Determine the [X, Y] coordinate at the center of the cell enclosing the given text.  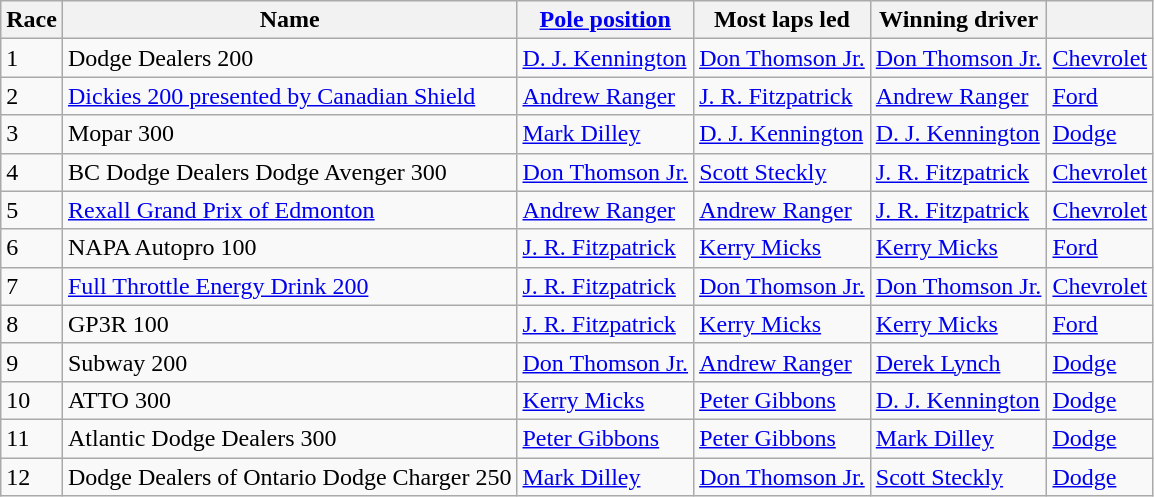
9 [32, 362]
Pole position [606, 20]
5 [32, 210]
Dickies 200 presented by Canadian Shield [289, 96]
Atlantic Dodge Dealers 300 [289, 438]
2 [32, 96]
GP3R 100 [289, 324]
Race [32, 20]
4 [32, 172]
11 [32, 438]
Full Throttle Energy Drink 200 [289, 286]
NAPA Autopro 100 [289, 248]
Dodge Dealers of Ontario Dodge Charger 250 [289, 477]
Most laps led [782, 20]
6 [32, 248]
Dodge Dealers 200 [289, 58]
Subway 200 [289, 362]
8 [32, 324]
Mopar 300 [289, 134]
7 [32, 286]
1 [32, 58]
ATTO 300 [289, 400]
Winning driver [958, 20]
3 [32, 134]
10 [32, 400]
Name [289, 20]
BC Dodge Dealers Dodge Avenger 300 [289, 172]
Derek Lynch [958, 362]
12 [32, 477]
Rexall Grand Prix of Edmonton [289, 210]
